Find where the given text appears and provide that cell's center as [x, y] coordinate. 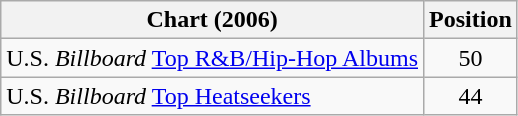
U.S. Billboard Top Heatseekers [212, 96]
Chart (2006) [212, 20]
44 [471, 96]
50 [471, 58]
Position [471, 20]
U.S. Billboard Top R&B/Hip-Hop Albums [212, 58]
